Search for the cell housing the specified text and yield its (X, Y) center coordinate. 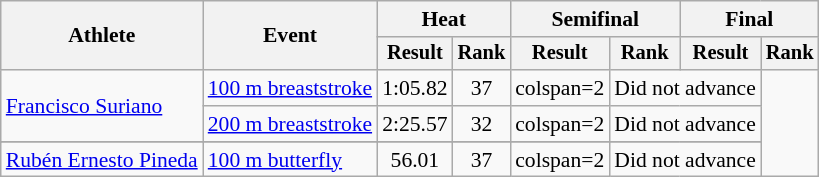
200 m breaststroke (290, 124)
Athlete (102, 36)
2:25.57 (414, 124)
37 (482, 88)
32 (482, 124)
1:05.82 (414, 88)
Final (749, 19)
Heat (444, 19)
100 m breaststroke (290, 88)
Semifinal (595, 19)
Event (290, 36)
Francisco Suriano (102, 106)
